Identify which cell holds the provided text, then report its [X, Y] central coordinate. 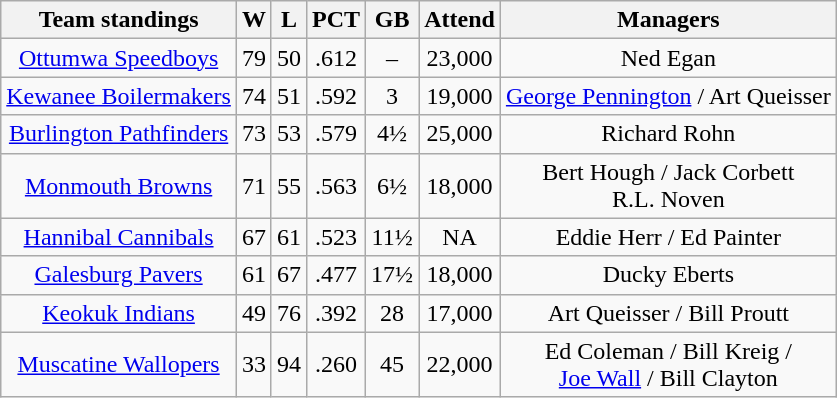
Ned Egan [668, 58]
.563 [336, 186]
Muscatine Wallopers [119, 364]
.392 [336, 313]
50 [288, 58]
6½ [392, 186]
4½ [392, 134]
.477 [336, 275]
Ed Coleman / Bill Kreig / Joe Wall / Bill Clayton [668, 364]
Keokuk Indians [119, 313]
51 [288, 96]
NA [460, 237]
22,000 [460, 364]
George Pennington / Art Queisser [668, 96]
23,000 [460, 58]
11½ [392, 237]
.579 [336, 134]
Richard Rohn [668, 134]
Ottumwa Speedboys [119, 58]
W [254, 20]
45 [392, 364]
17,000 [460, 313]
Attend [460, 20]
Bert Hough / Jack Corbett R.L. Noven [668, 186]
17½ [392, 275]
71 [254, 186]
– [392, 58]
Team standings [119, 20]
.612 [336, 58]
Eddie Herr / Ed Painter [668, 237]
25,000 [460, 134]
L [288, 20]
Kewanee Boilermakers [119, 96]
Managers [668, 20]
Ducky Eberts [668, 275]
19,000 [460, 96]
73 [254, 134]
3 [392, 96]
53 [288, 134]
.260 [336, 364]
28 [392, 313]
74 [254, 96]
.592 [336, 96]
.523 [336, 237]
76 [288, 313]
49 [254, 313]
Galesburg Pavers [119, 275]
Hannibal Cannibals [119, 237]
Burlington Pathfinders [119, 134]
PCT [336, 20]
GB [392, 20]
Art Queisser / Bill Proutt [668, 313]
55 [288, 186]
79 [254, 58]
Monmouth Browns [119, 186]
94 [288, 364]
33 [254, 364]
